Extract the (x, y) coordinate from the center of the cell holding the provided text.  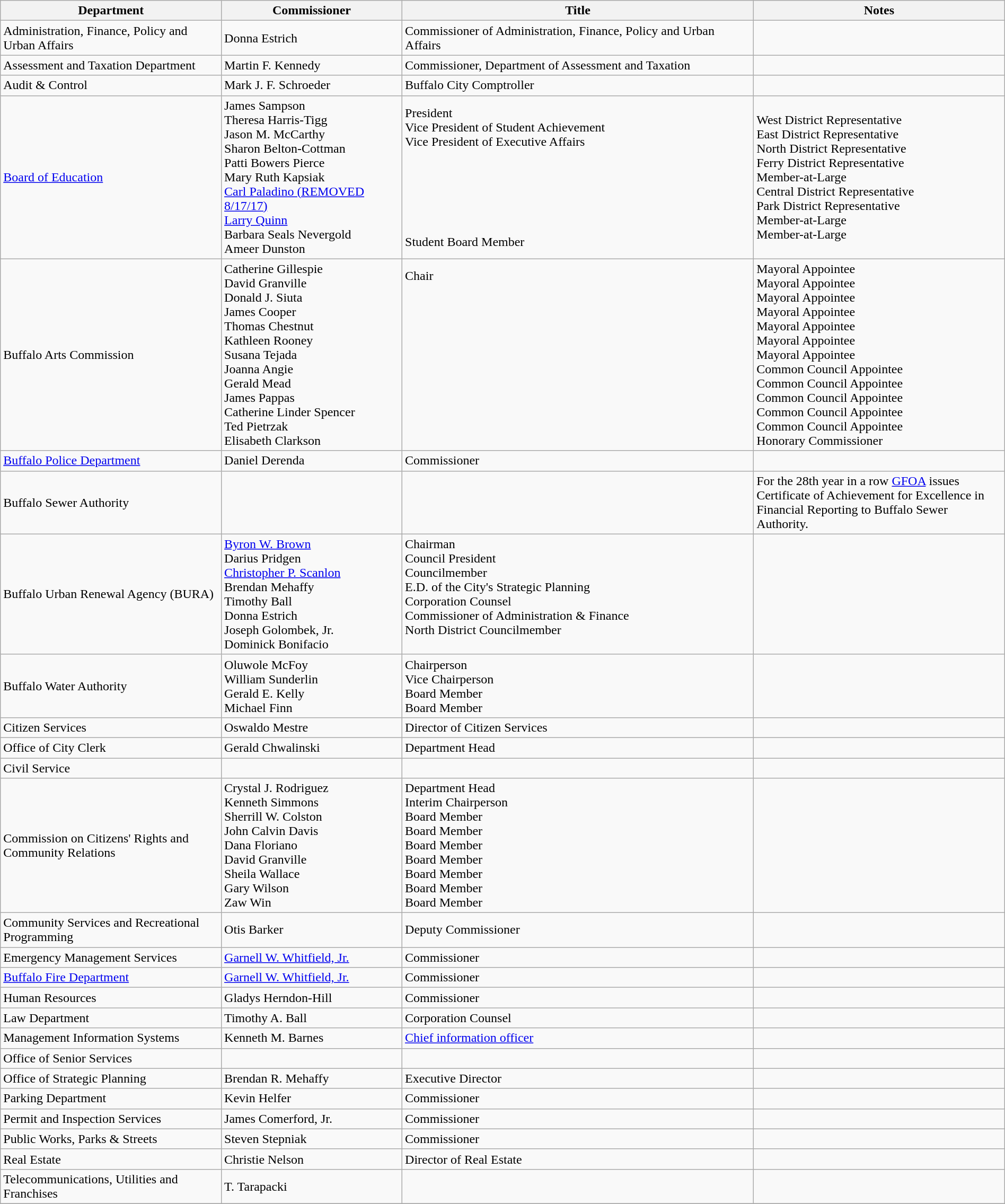
Christie Nelson (312, 1159)
James Comerford, Jr. (312, 1119)
Commission on Citizens' Rights and Community Relations (111, 846)
Office of Senior Services (111, 1058)
Gerald Chwalinski (312, 748)
Oswaldo Mestre (312, 727)
Director of Real Estate (578, 1159)
PresidentVice President of Student AchievementVice President of Executive Affairs Student Board Member (578, 177)
Audit & Control (111, 85)
Buffalo Water Authority (111, 686)
Byron W. BrownDarius PridgenChristopher P. ScanlonBrendan MehaffyTimothy BallDonna EstrichJoseph Golombek, Jr.Dominick Bonifacio (312, 594)
Crystal J. RodriguezKenneth SimmonsSherrill W. ColstonJohn Calvin DavisDana FlorianoDavid GranvilleSheila WallaceGary WilsonZaw Win (312, 846)
Management Information Systems (111, 1038)
Chair (578, 355)
Board of Education (111, 177)
Chief information officer (578, 1038)
Notes (879, 11)
Telecommunications, Utilities and Franchises (111, 1187)
Office of Strategic Planning (111, 1078)
Permit and Inspection Services (111, 1119)
Timothy A. Ball (312, 1018)
Administration, Finance, Policy and Urban Affairs (111, 38)
Otis Barker (312, 930)
For the 28th year in a row GFOA issues Certificate of Achievement for Excellence in Financial Reporting to Buffalo Sewer Authority. (879, 503)
Title (578, 11)
Buffalo City Comptroller (578, 85)
Gladys Herndon-Hill (312, 998)
Human Resources (111, 998)
Law Department (111, 1018)
Brendan R. Mehaffy (312, 1078)
Buffalo Urban Renewal Agency (BURA) (111, 594)
Office of City Clerk (111, 748)
Real Estate (111, 1159)
Commissioner of Administration, Finance, Policy and Urban Affairs (578, 38)
Community Services and Recreational Programming (111, 930)
Public Works, Parks & Streets (111, 1139)
Director of Citizen Services (578, 727)
Buffalo Sewer Authority (111, 503)
Buffalo Police Department (111, 461)
Deputy Commissioner (578, 930)
Corporation Counsel (578, 1018)
Donna Estrich (312, 38)
Executive Director (578, 1078)
Daniel Derenda (312, 461)
Commissioner, Department of Assessment and Taxation (578, 65)
Department Head (578, 748)
Buffalo Arts Commission (111, 355)
Buffalo Fire Department (111, 978)
Martin F. Kennedy (312, 65)
Kenneth M. Barnes (312, 1038)
Oluwole McFoyWilliam SunderlinGerald E. KellyMichael Finn (312, 686)
T. Tarapacki (312, 1187)
Parking Department (111, 1098)
Civil Service (111, 768)
Emergency Management Services (111, 957)
Department HeadInterim ChairpersonBoard MemberBoard MemberBoard MemberBoard MemberBoard MemberBoard MemberBoard Member (578, 846)
Steven Stepniak (312, 1139)
Assessment and Taxation Department (111, 65)
Citizen Services (111, 727)
Department (111, 11)
Mark J. F. Schroeder (312, 85)
ChairpersonVice ChairpersonBoard MemberBoard Member (578, 686)
Kevin Helfer (312, 1098)
